Pinpoint the cell where the given text exists, returning its (X, Y) midpoint coordinate. 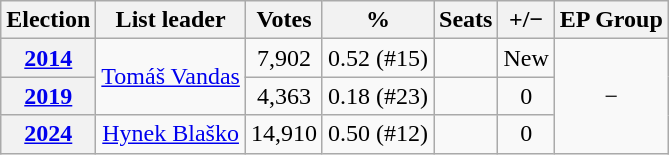
14,910 (284, 134)
4,363 (284, 96)
List leader (171, 20)
2014 (48, 58)
Hynek Blaško (171, 134)
2019 (48, 96)
0.18 (#23) (378, 96)
7,902 (284, 58)
0.52 (#15) (378, 58)
Votes (284, 20)
% (378, 20)
Election (48, 20)
Seats (466, 20)
0.50 (#12) (378, 134)
Tomáš Vandas (171, 77)
2024 (48, 134)
EP Group (611, 20)
− (611, 96)
New (526, 58)
+/− (526, 20)
